Provide the [X, Y] coordinate of the cell's center where the given text is located.  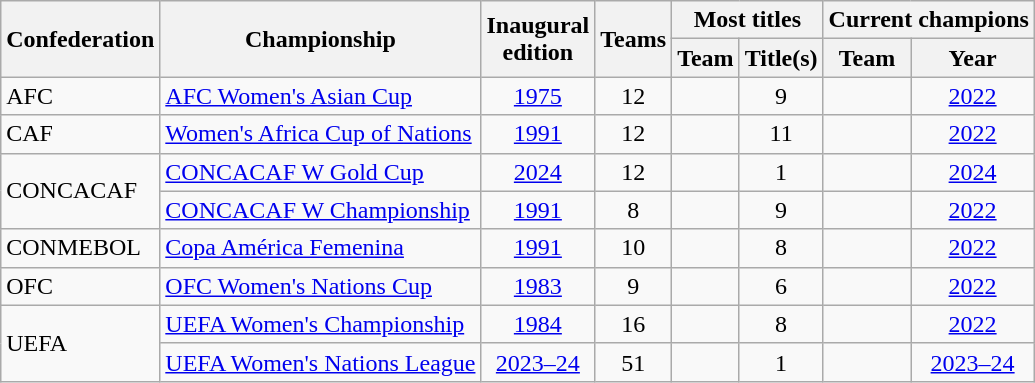
1975 [538, 96]
51 [634, 362]
Championship [320, 39]
Current champions [928, 20]
11 [781, 134]
CONCACAF W Gold Cup [320, 172]
OFC Women's Nations Cup [320, 286]
UEFA [80, 343]
CONCACAF [80, 191]
CONCACAF W Championship [320, 210]
Inauguraledition [538, 39]
Confederation [80, 39]
AFC [80, 96]
Copa América Femenina [320, 248]
CAF [80, 134]
1983 [538, 286]
Women's Africa Cup of Nations [320, 134]
16 [634, 324]
Title(s) [781, 58]
6 [781, 286]
Teams [634, 39]
OFC [80, 286]
10 [634, 248]
UEFA Women's Championship [320, 324]
1984 [538, 324]
UEFA Women's Nations League [320, 362]
CONMEBOL [80, 248]
Most titles [748, 20]
Year [973, 58]
AFC Women's Asian Cup [320, 96]
